Provide the [x, y] coordinate of the cell's center where the given text is located.  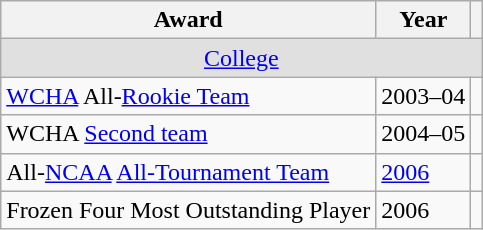
Year [424, 20]
College [242, 58]
WCHA All-Rookie Team [188, 96]
2003–04 [424, 96]
Frozen Four Most Outstanding Player [188, 210]
All-NCAA All-Tournament Team [188, 172]
2004–05 [424, 134]
Award [188, 20]
WCHA Second team [188, 134]
